Detect which cell encompasses the target text, then output its (X, Y) center coordinate. 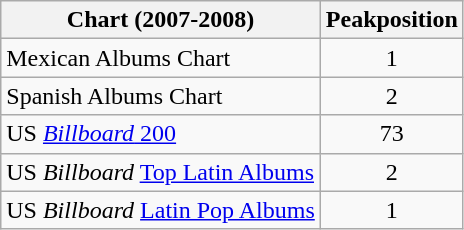
Spanish Albums Chart (161, 96)
US Billboard Top Latin Albums (161, 172)
73 (392, 134)
US Billboard Latin Pop Albums (161, 210)
Chart (2007-2008) (161, 20)
US Billboard 200 (161, 134)
Mexican Albums Chart (161, 58)
Peakposition (392, 20)
